Identify which cell holds the provided text, then report its (X, Y) central coordinate. 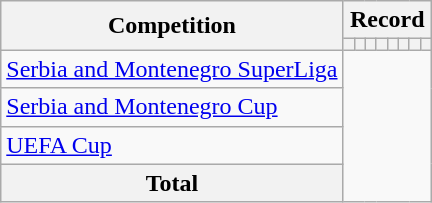
Competition (172, 26)
Total (172, 183)
Record (387, 20)
Serbia and Montenegro Cup (172, 107)
Serbia and Montenegro SuperLiga (172, 69)
UEFA Cup (172, 145)
